Provide the (x, y) coordinate of the cell's center where the given text is located.  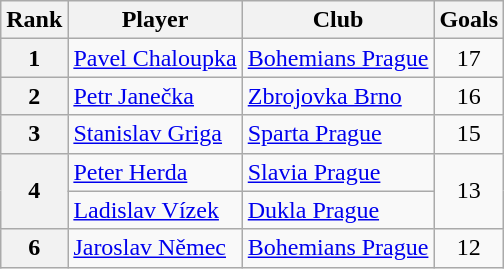
12 (469, 248)
Petr Janečka (155, 96)
Jaroslav Němec (155, 248)
15 (469, 134)
Dukla Prague (338, 210)
Rank (34, 20)
Goals (469, 20)
Zbrojovka Brno (338, 96)
Slavia Prague (338, 172)
Ladislav Vízek (155, 210)
13 (469, 191)
Club (338, 20)
4 (34, 191)
Pavel Chaloupka (155, 58)
17 (469, 58)
16 (469, 96)
Peter Herda (155, 172)
1 (34, 58)
Stanislav Griga (155, 134)
2 (34, 96)
6 (34, 248)
Player (155, 20)
Sparta Prague (338, 134)
3 (34, 134)
